Return (X, Y) of the center of cell containing provided text 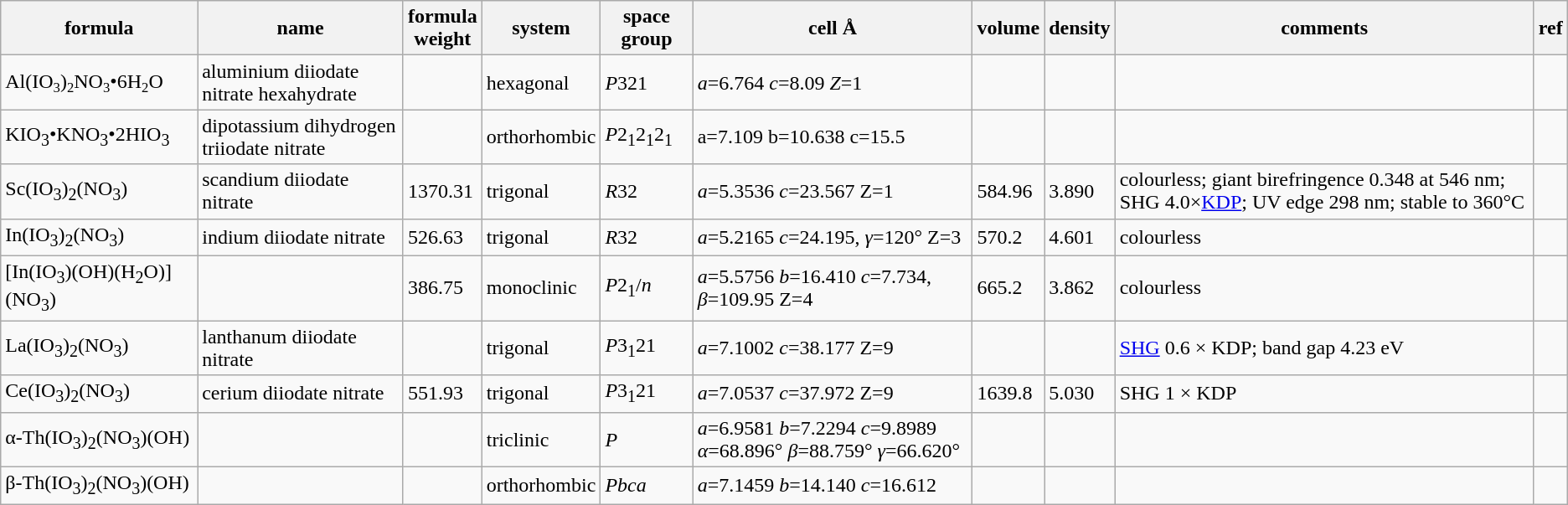
Al(IO3)2NO3•6H2O (99, 82)
a=7.1459 b=14.140 c=16.612 (833, 485)
a=7.109 b=10.638 c=15.5 (833, 137)
name (301, 28)
a=5.3536 c=23.567 Z=1 (833, 191)
526.63 (442, 237)
cell Å (833, 28)
lanthanum diiodate nitrate (301, 348)
hexagonal (541, 82)
665.2 (1008, 288)
monoclinic (541, 288)
551.93 (442, 394)
P321 (647, 82)
[In(IO3)(OH)(H2O)](NO3) (99, 288)
3.890 (1080, 191)
formulaweight (442, 28)
scandium diiodate nitrate (301, 191)
584.96 (1008, 191)
space group (647, 28)
a=7.1002 c=38.177 Z=9 (833, 348)
formula (99, 28)
colourless; giant birefringence 0.348 at 546 nm; SHG 4.0×KDP; UV edge 298 nm; stable to 360°C (1324, 191)
triclinic (541, 439)
Ce(IO3)2(NO3) (99, 394)
P (647, 439)
indium diiodate nitrate (301, 237)
aluminium diiodate nitrate hexahydrate (301, 82)
comments (1324, 28)
a=7.0537 c=37.972 Z=9 (833, 394)
570.2 (1008, 237)
dipotassium dihydrogen triiodate nitrate (301, 137)
P212121 (647, 137)
ref (1550, 28)
P21/n (647, 288)
386.75 (442, 288)
KIO3•KNO3•2HIO3 (99, 137)
cerium diiodate nitrate (301, 394)
Sc(IO3)2(NO3) (99, 191)
1370.31 (442, 191)
Pbca (647, 485)
4.601 (1080, 237)
La(IO3)2(NO3) (99, 348)
a=5.5756 b=16.410 c=7.734, β=109.95 Z=4 (833, 288)
α-Th(IO3)2(NO3)(OH) (99, 439)
β-Th(IO3)2(NO3)(OH) (99, 485)
5.030 (1080, 394)
density (1080, 28)
1639.8 (1008, 394)
system (541, 28)
a=6.764 c=8.09 Z=1 (833, 82)
a=6.9581 b=7.2294 c=9.8989 α=68.896° β=88.759° γ=66.620° (833, 439)
a=5.2165 c=24.195, γ=120° Z=3 (833, 237)
volume (1008, 28)
SHG 0.6 × KDP; band gap 4.23 eV (1324, 348)
In(IO3)2(NO3) (99, 237)
3.862 (1080, 288)
SHG 1 × KDP (1324, 394)
